Determine the [x, y] coordinate at the center of the cell enclosing the given text.  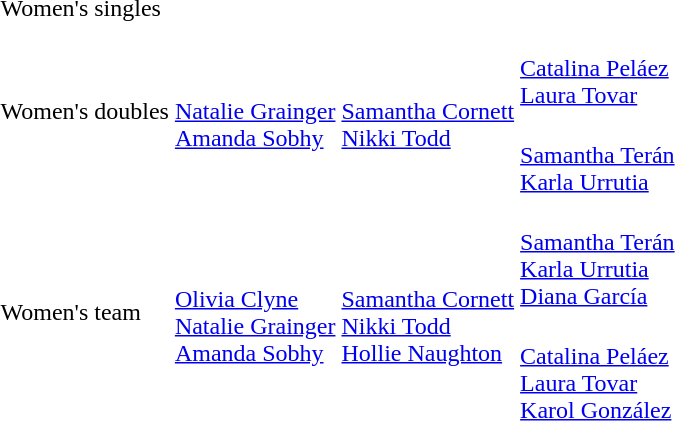
Samantha CornettNikki Todd [428, 112]
Natalie GraingerAmanda Sobhy [255, 112]
